For the text-containing cell, return its midpoint in [X, Y] coordinate format. 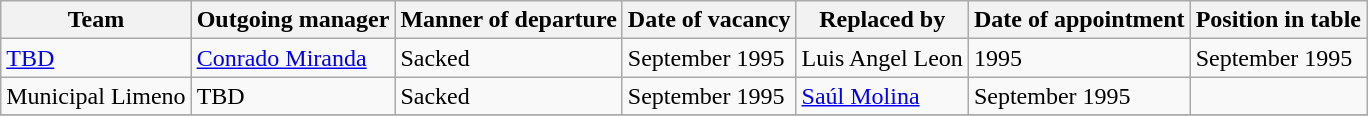
Replaced by [882, 20]
Team [96, 20]
Position in table [1278, 20]
1995 [1079, 58]
Saúl Molina [882, 96]
Conrado Miranda [293, 58]
Date of vacancy [709, 20]
Outgoing manager [293, 20]
Manner of departure [508, 20]
Date of appointment [1079, 20]
Municipal Limeno [96, 96]
Luis Angel Leon [882, 58]
